Find where the given text appears and provide that cell's center as (X, Y) coordinate. 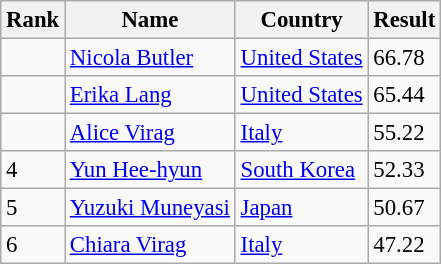
66.78 (404, 58)
52.33 (404, 170)
Alice Virag (150, 133)
Yun Hee-hyun (150, 170)
Name (150, 20)
65.44 (404, 95)
Nicola Butler (150, 58)
Yuzuki Muneyasi (150, 208)
Rank (33, 20)
Country (302, 20)
4 (33, 170)
Erika Lang (150, 95)
50.67 (404, 208)
47.22 (404, 245)
55.22 (404, 133)
5 (33, 208)
Result (404, 20)
South Korea (302, 170)
6 (33, 245)
Chiara Virag (150, 245)
Japan (302, 208)
